Search for the cell housing the specified text and yield its (X, Y) center coordinate. 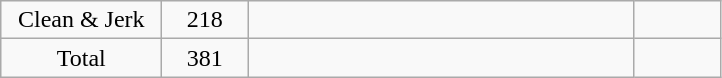
Total (82, 58)
381 (205, 58)
Clean & Jerk (82, 20)
218 (205, 20)
